Extract the (X, Y) coordinate from the center of the cell holding the provided text.  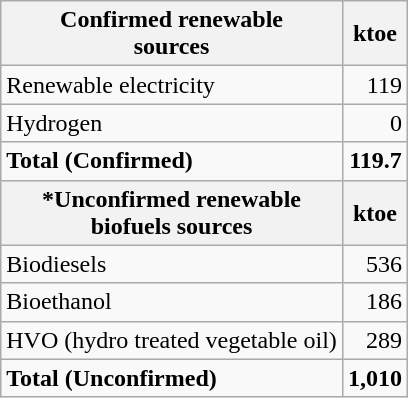
*Unconfirmed renewablebiofuels sources (172, 212)
Biodiesels (172, 264)
Bioethanol (172, 302)
Renewable electricity (172, 85)
HVO (hydro treated vegetable oil) (172, 340)
536 (374, 264)
119.7 (374, 161)
Hydrogen (172, 123)
1,010 (374, 378)
Total (Confirmed) (172, 161)
186 (374, 302)
Confirmed renewablesources (172, 34)
0 (374, 123)
Total (Unconfirmed) (172, 378)
119 (374, 85)
289 (374, 340)
